Detect which cell encompasses the target text, then output its (X, Y) center coordinate. 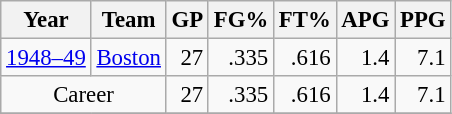
FG% (240, 20)
Boston (128, 58)
FT% (304, 20)
Career (84, 95)
Team (128, 20)
1948–49 (46, 58)
APG (366, 20)
Year (46, 20)
PPG (423, 20)
GP (187, 20)
